Search for the cell housing the specified text and yield its (X, Y) center coordinate. 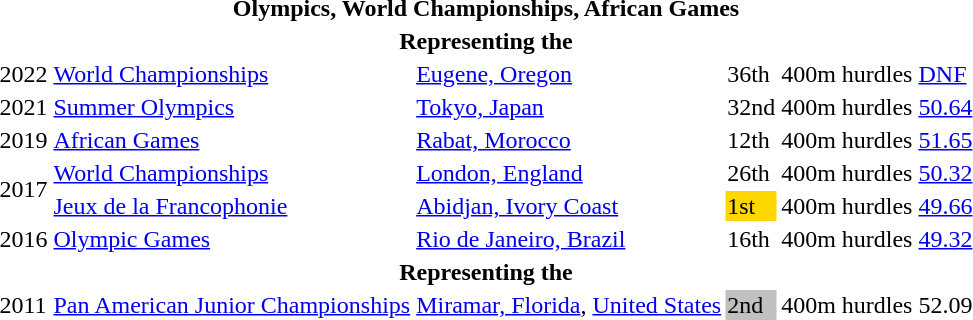
Jeux de la Francophonie (232, 206)
1st (752, 206)
Rabat, Morocco (569, 140)
12th (752, 140)
Abidjan, Ivory Coast (569, 206)
16th (752, 239)
African Games (232, 140)
26th (752, 173)
Pan American Junior Championships (232, 305)
Eugene, Oregon (569, 74)
Olympic Games (232, 239)
London, England (569, 173)
Miramar, Florida, United States (569, 305)
36th (752, 74)
Tokyo, Japan (569, 107)
Rio de Janeiro, Brazil (569, 239)
Summer Olympics (232, 107)
2nd (752, 305)
32nd (752, 107)
